Find where the given text appears and provide that cell's center as [x, y] coordinate. 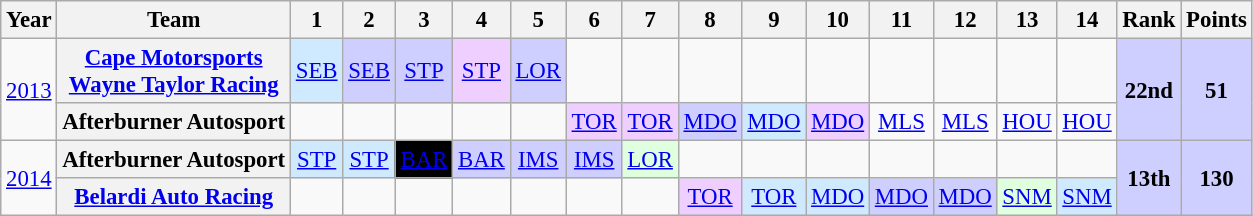
2 [369, 20]
6 [594, 20]
1 [316, 20]
Points [1216, 20]
3 [424, 20]
4 [482, 20]
12 [965, 20]
2014 [29, 178]
13th [1149, 178]
Belardi Auto Racing [174, 197]
22nd [1149, 90]
14 [1087, 20]
5 [538, 20]
13 [1027, 20]
Year [29, 20]
2013 [29, 90]
51 [1216, 90]
8 [710, 20]
Team [174, 20]
130 [1216, 178]
Cape MotorsportsWayne Taylor Racing [174, 72]
7 [650, 20]
Rank [1149, 20]
10 [838, 20]
9 [774, 20]
11 [902, 20]
